Determine the (X, Y) coordinate at the center of the cell enclosing the given text.  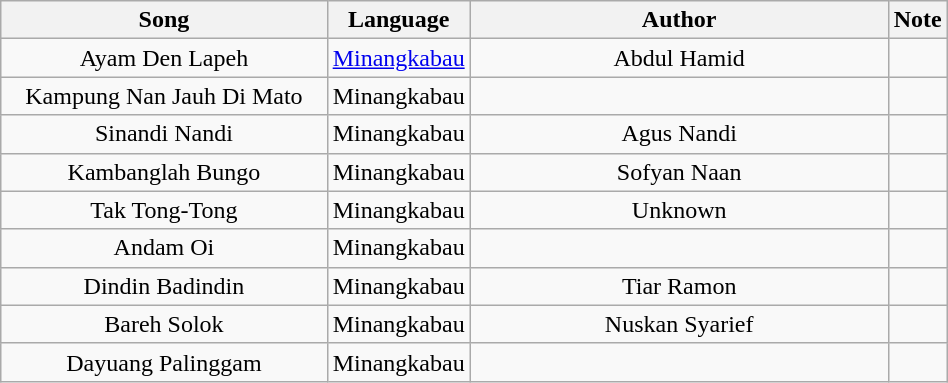
Language (398, 20)
Note (918, 20)
Unknown (679, 210)
Dindin Badindin (164, 286)
Ayam Den Lapeh (164, 58)
Tak Tong-Tong (164, 210)
Tiar Ramon (679, 286)
Sofyan Naan (679, 172)
Sinandi Nandi (164, 134)
Kampung Nan Jauh Di Mato (164, 96)
Author (679, 20)
Kambanglah Bungo (164, 172)
Nuskan Syarief (679, 324)
Bareh Solok (164, 324)
Abdul Hamid (679, 58)
Song (164, 20)
Andam Oi (164, 248)
Dayuang Palinggam (164, 362)
Agus Nandi (679, 134)
